Pinpoint the cell where the given text exists, returning its (x, y) midpoint coordinate. 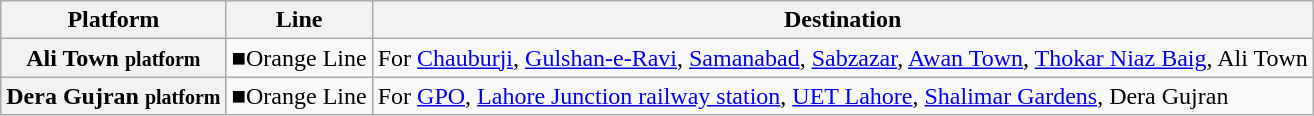
Line (299, 20)
Destination (842, 20)
Platform (114, 20)
Ali Town platform (114, 58)
For Chauburji, Gulshan-e-Ravi, Samanabad, Sabzazar, Awan Town, Thokar Niaz Baig, Ali Town (842, 58)
For GPO, Lahore Junction railway station, UET Lahore, Shalimar Gardens, Dera Gujran (842, 96)
Dera Gujran platform (114, 96)
